Find where the given text appears and provide that cell's center as [x, y] coordinate. 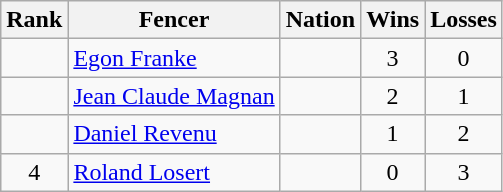
Nation [320, 20]
Fencer [174, 20]
4 [34, 172]
Wins [393, 20]
Egon Franke [174, 58]
Jean Claude Magnan [174, 96]
Losses [464, 20]
Roland Losert [174, 172]
Daniel Revenu [174, 134]
Rank [34, 20]
